Extract the (x, y) coordinate from the center of the cell holding the provided text.  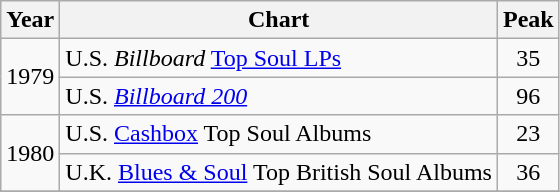
23 (528, 134)
96 (528, 96)
1979 (30, 77)
35 (528, 58)
U.S. Cashbox Top Soul Albums (279, 134)
U.K. Blues & Soul Top British Soul Albums (279, 172)
36 (528, 172)
Chart (279, 20)
Year (30, 20)
Peak (528, 20)
U.S. Billboard Top Soul LPs (279, 58)
U.S. Billboard 200 (279, 96)
1980 (30, 153)
